Identify which cell holds the provided text, then report its [X, Y] central coordinate. 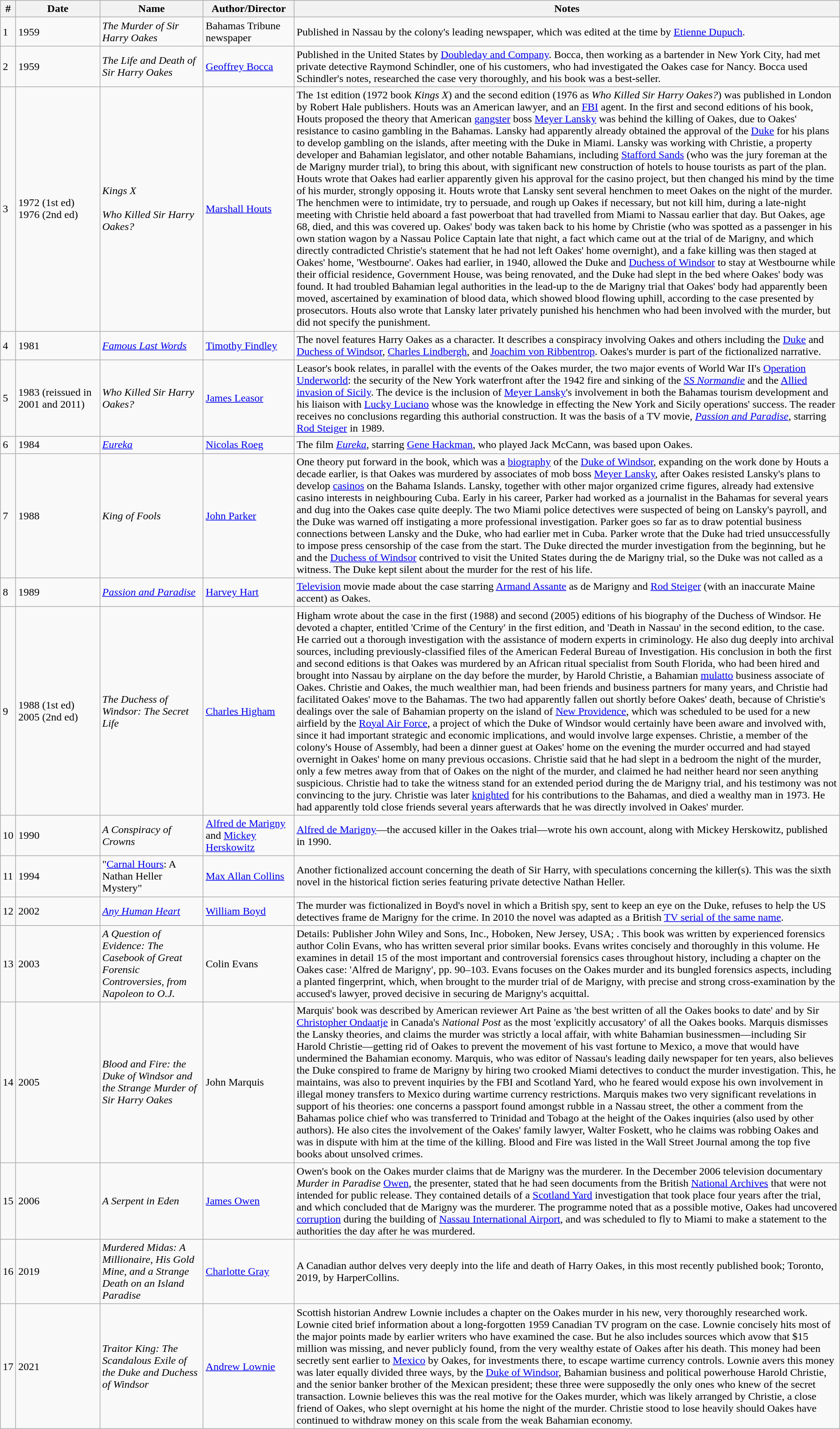
Passion and Paradise [152, 592]
Traitor King: The Scandalous Exile of the Duke and Duchess of Windsor [152, 1367]
Geoffrey Bocca [249, 66]
1981 [58, 346]
1989 [58, 592]
Famous Last Words [152, 346]
Charles Higham [249, 711]
Alfred de Marigny and Mickey Herskowitz [249, 835]
Kings XWho Killed Sir Harry Oakes? [152, 209]
James Owen [249, 1201]
6 [8, 445]
1988 (1st ed)2005 (2nd ed) [58, 711]
A Conspiracy of Crowns [152, 835]
11 [8, 876]
Andrew Lownie [249, 1367]
2 [8, 66]
Published in Nassau by the colony's leading newspaper, which was edited at the time by Etienne Dupuch. [567, 32]
A Canadian author delves very deeply into the life and death of Harry Oakes, in this most recently published book; Toronto, 2019, by HarperCollins. [567, 1272]
Max Allan Collins [249, 876]
17 [8, 1367]
1994 [58, 876]
Colin Evans [249, 964]
2005 [58, 1082]
Any Human Heart [152, 911]
5 [8, 398]
# [8, 9]
Author/Director [249, 9]
Television movie made about the case starring Armand Assante as de Marigny and Rod Steiger (with an inaccurate Maine accent) as Oakes. [567, 592]
Nicolas Roeg [249, 445]
Alfred de Marigny—the accused killer in the Oakes trial—wrote his own account, along with Mickey Herskowitz, published in 1990. [567, 835]
3 [8, 209]
Blood and Fire: the Duke of Windsor and the Strange Murder of Sir Harry Oakes [152, 1082]
1988 [58, 516]
12 [8, 911]
John Parker [249, 516]
10 [8, 835]
Bahamas Tribune newspaper [249, 32]
13 [8, 964]
4 [8, 346]
Who Killed Sir Harry Oakes? [152, 398]
Charlotte Gray [249, 1272]
A Question of Evidence: The Casebook of Great Forensic Controversies, from Napoleon to O.J. [152, 964]
2003 [58, 964]
1983 (reissued in 2001 and 2011) [58, 398]
The Life and Death of Sir Harry Oakes [152, 66]
8 [8, 592]
14 [8, 1082]
Date [58, 9]
1990 [58, 835]
Name [152, 9]
Murdered Midas: A Millionaire, His Gold Mine, and a Strange Death on an Island Paradise [152, 1272]
The film Eureka, starring Gene Hackman, who played Jack McCann, was based upon Oakes. [567, 445]
The Murder of Sir Harry Oakes [152, 32]
9 [8, 711]
John Marquis [249, 1082]
"Carnal Hours: A Nathan Heller Mystery" [152, 876]
2006 [58, 1201]
15 [8, 1201]
1972 (1st ed)1976 (2nd ed) [58, 209]
Eureka [152, 445]
A Serpent in Eden [152, 1201]
2019 [58, 1272]
Marshall Houts [249, 209]
16 [8, 1272]
Timothy Findley [249, 346]
2021 [58, 1367]
1 [8, 32]
William Boyd [249, 911]
James Leasor [249, 398]
7 [8, 516]
1984 [58, 445]
Harvey Hart [249, 592]
King of Fools [152, 516]
The Duchess of Windsor: The Secret Life [152, 711]
Notes [567, 9]
2002 [58, 911]
